Determine the [X, Y] coordinate at the center of the cell enclosing the given text.  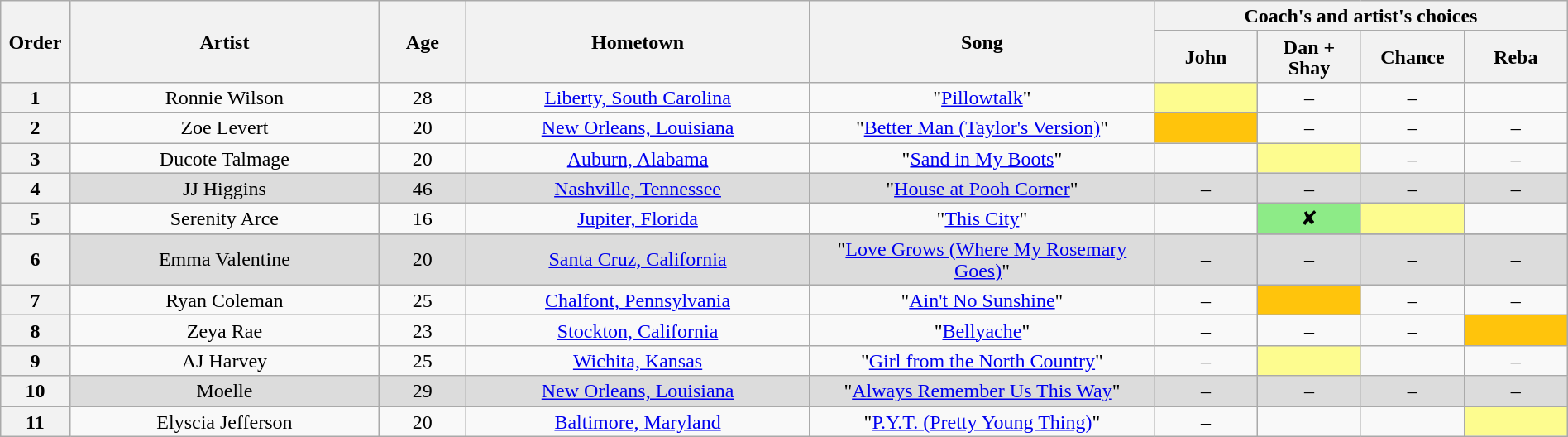
AJ Harvey [225, 361]
Baltimore, Maryland [638, 420]
Song [982, 41]
Dan + Shay [1310, 56]
Wichita, Kansas [638, 361]
"Pillowtalk" [982, 98]
John [1206, 56]
Ducote Talmage [225, 157]
JJ Higgins [225, 189]
Reba [1515, 56]
Santa Cruz, California [638, 259]
Age [423, 41]
29 [423, 391]
"Sand in My Boots" [982, 157]
11 [35, 420]
"Always Remember Us This Way" [982, 391]
"Love Grows (Where My Rosemary Goes)" [982, 259]
Emma Valentine [225, 259]
10 [35, 391]
"Ain't No Sunshine" [982, 300]
Artist [225, 41]
5 [35, 218]
Jupiter, Florida [638, 218]
"Bellyache" [982, 331]
Coach's and artist's choices [1361, 17]
Ronnie Wilson [225, 98]
"This City" [982, 218]
Hometown [638, 41]
16 [423, 218]
Liberty, South Carolina [638, 98]
"Girl from the North Country" [982, 361]
"Better Man (Taylor's Version)" [982, 127]
Moelle [225, 391]
✘ [1310, 218]
1 [35, 98]
7 [35, 300]
Order [35, 41]
"P.Y.T. (Pretty Young Thing)" [982, 420]
Nashville, Tennessee [638, 189]
Zoe Levert [225, 127]
2 [35, 127]
4 [35, 189]
3 [35, 157]
28 [423, 98]
Auburn, Alabama [638, 157]
"House at Pooh Corner" [982, 189]
Chalfont, Pennsylvania [638, 300]
8 [35, 331]
Ryan Coleman [225, 300]
23 [423, 331]
Elyscia Jefferson [225, 420]
Stockton, California [638, 331]
Zeya Rae [225, 331]
46 [423, 189]
Chance [1413, 56]
Serenity Arce [225, 218]
9 [35, 361]
6 [35, 259]
